Output the (X, Y) coordinate of the center of the cell containing the given text.  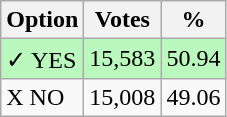
% (194, 20)
Votes (122, 20)
Option (42, 20)
50.94 (194, 59)
✓ YES (42, 59)
49.06 (194, 97)
15,583 (122, 59)
15,008 (122, 97)
X NO (42, 97)
